Search for the cell housing the specified text and yield its (X, Y) center coordinate. 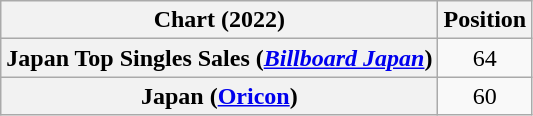
Position (485, 20)
Japan Top Singles Sales (Billboard Japan) (220, 58)
64 (485, 58)
Chart (2022) (220, 20)
Japan (Oricon) (220, 96)
60 (485, 96)
